Output the [x, y] coordinate of the center of the cell containing the given text.  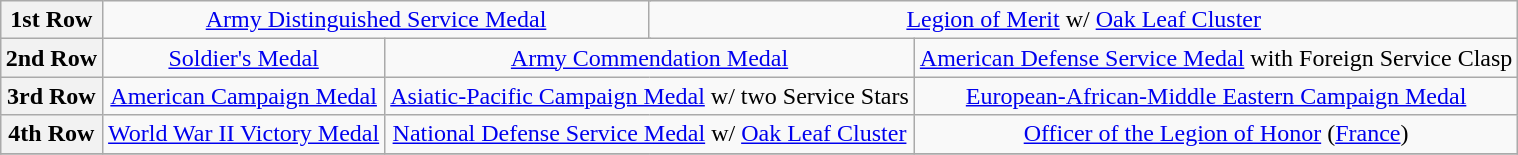
Soldier's Medal [244, 58]
American Campaign Medal [244, 96]
2nd Row [51, 58]
World War II Victory Medal [244, 134]
Asiatic-Pacific Campaign Medal w/ two Service Stars [650, 96]
Officer of the Legion of Honor (France) [1216, 134]
3rd Row [51, 96]
4th Row [51, 134]
National Defense Service Medal w/ Oak Leaf Cluster [650, 134]
Army Commendation Medal [650, 58]
European-African-Middle Eastern Campaign Medal [1216, 96]
1st Row [51, 20]
Legion of Merit w/ Oak Leaf Cluster [1083, 20]
American Defense Service Medal with Foreign Service Clasp [1216, 58]
Army Distinguished Service Medal [376, 20]
